Determine the [X, Y] coordinate at the center of the cell enclosing the given text.  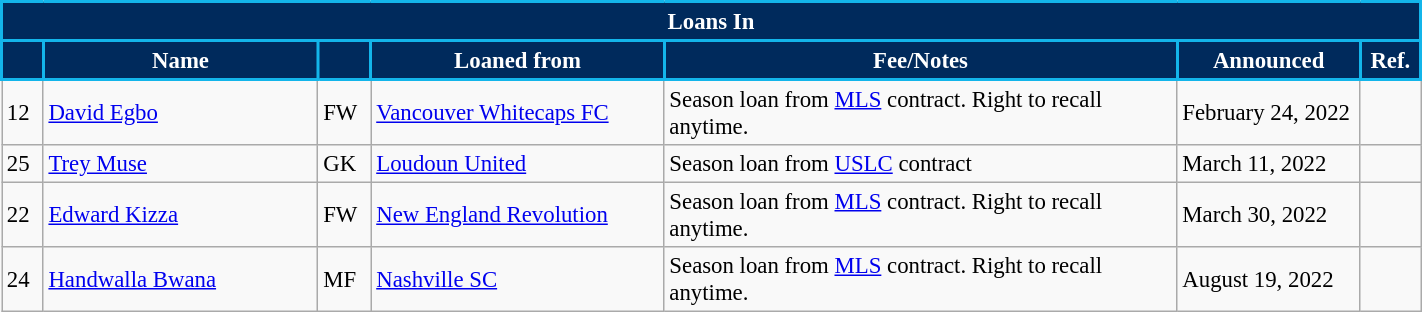
Vancouver Whitecaps FC [518, 112]
Announced [1268, 60]
March 30, 2022 [1268, 216]
Ref. [1390, 60]
Handwalla Bwana [180, 280]
Loans In [712, 22]
David Egbo [180, 112]
22 [23, 216]
Loudoun United [518, 164]
24 [23, 280]
12 [23, 112]
GK [344, 164]
Nashville SC [518, 280]
Name [180, 60]
Trey Muse [180, 164]
MF [344, 280]
Edward Kizza [180, 216]
New England Revolution [518, 216]
25 [23, 164]
Season loan from USLC contract [920, 164]
August 19, 2022 [1268, 280]
March 11, 2022 [1268, 164]
Loaned from [518, 60]
Fee/Notes [920, 60]
February 24, 2022 [1268, 112]
